Return (x, y) of the center of cell containing provided text 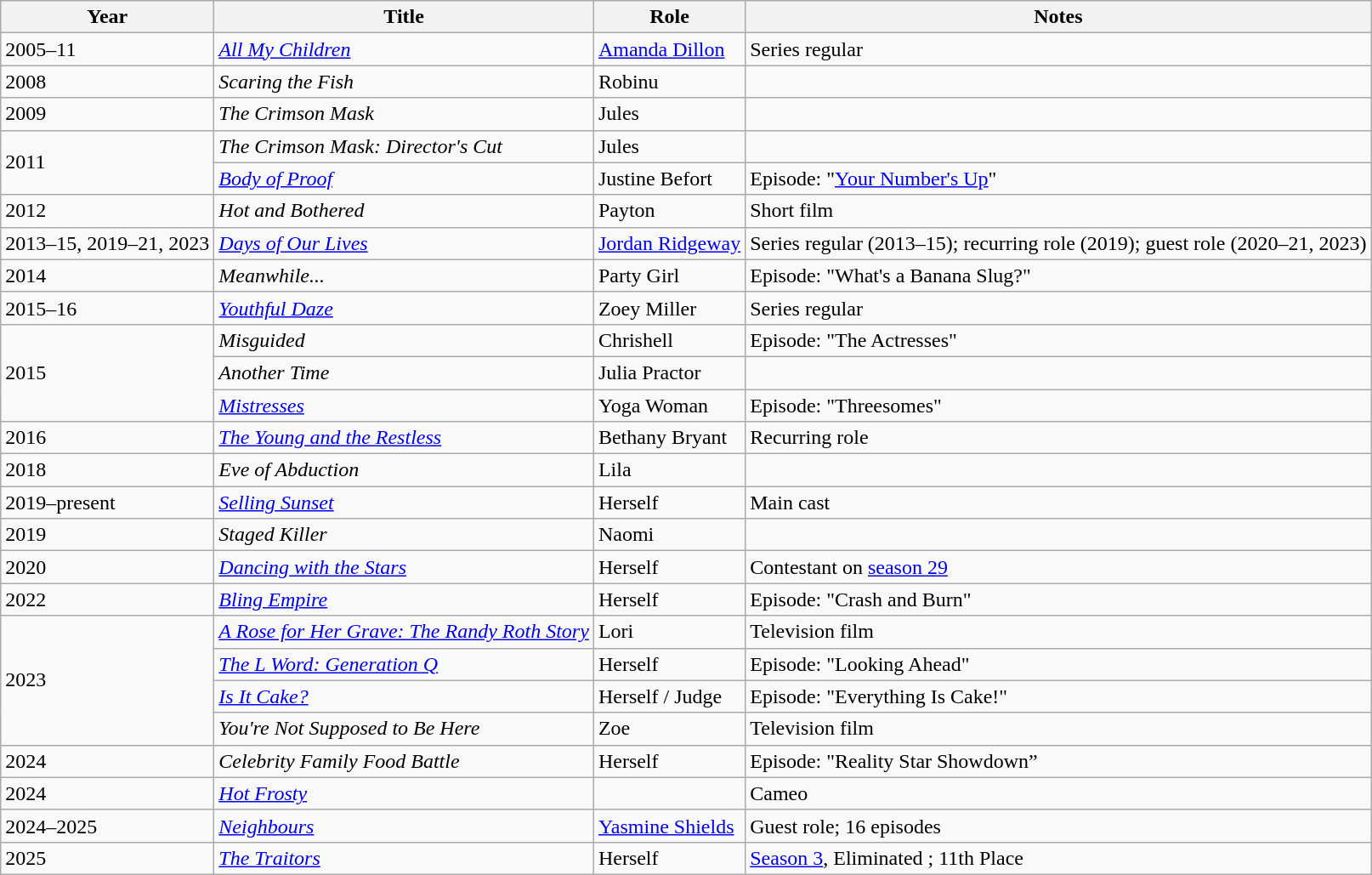
Body of Proof (405, 179)
2012 (107, 211)
Bling Empire (405, 599)
Staged Killer (405, 535)
Justine Befort (669, 179)
Episode: "Crash and Burn" (1058, 599)
Lori (669, 632)
2015 (107, 372)
Days of Our Lives (405, 243)
The Crimson Mask (405, 114)
Episode: "Reality Star Showdown” (1058, 761)
Scaring the Fish (405, 82)
2011 (107, 162)
Amanda Dillon (669, 49)
Main cast (1058, 503)
Recurring role (1058, 438)
Lila (669, 470)
Naomi (669, 535)
Neighbours (405, 826)
The Young and the Restless (405, 438)
Yoga Woman (669, 406)
Dancing with the Stars (405, 567)
2016 (107, 438)
You're Not Supposed to Be Here (405, 729)
Meanwhile... (405, 276)
Title (405, 17)
Celebrity Family Food Battle (405, 761)
Episode: "Everything Is Cake!" (1058, 696)
Zoey Miller (669, 308)
Episode: "What's a Banana Slug?" (1058, 276)
A Rose for Her Grave: The Randy Roth Story (405, 632)
Yasmine Shields (669, 826)
The Traitors (405, 858)
2013–15, 2019–21, 2023 (107, 243)
2022 (107, 599)
Julia Practor (669, 372)
2023 (107, 680)
Short film (1058, 211)
Episode: "Your Number's Up" (1058, 179)
Party Girl (669, 276)
Jordan Ridgeway (669, 243)
2024–2025 (107, 826)
The Crimson Mask: Director's Cut (405, 146)
Herself / Judge (669, 696)
2008 (107, 82)
Selling Sunset (405, 503)
2018 (107, 470)
2005–11 (107, 49)
2019 (107, 535)
Is It Cake? (405, 696)
2019–present (107, 503)
Misguided (405, 340)
Hot and Bothered (405, 211)
Zoe (669, 729)
Year (107, 17)
Hot Frosty (405, 793)
Series regular (2013–15); recurring role (2019); guest role (2020–21, 2023) (1058, 243)
2025 (107, 858)
Episode: "The Actresses" (1058, 340)
Notes (1058, 17)
Chrishell (669, 340)
Guest role; 16 episodes (1058, 826)
Bethany Bryant (669, 438)
Youthful Daze (405, 308)
Cameo (1058, 793)
Mistresses (405, 406)
2014 (107, 276)
Role (669, 17)
Episode: "Looking Ahead" (1058, 664)
2009 (107, 114)
Robinu (669, 82)
Another Time (405, 372)
Contestant on season 29 (1058, 567)
2015–16 (107, 308)
The L Word: Generation Q (405, 664)
All My Children (405, 49)
2020 (107, 567)
Season 3, Eliminated ; 11th Place (1058, 858)
Episode: "Threesomes" (1058, 406)
Eve of Abduction (405, 470)
Payton (669, 211)
